Scan for the cell matching the given text and deliver its (x, y) coordinate at center. 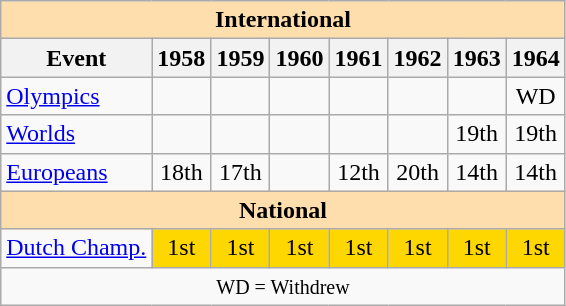
Dutch Champ. (76, 248)
18th (182, 172)
12th (358, 172)
20th (418, 172)
Europeans (76, 172)
1963 (476, 58)
1962 (418, 58)
1959 (240, 58)
WD (536, 96)
Worlds (76, 134)
International (283, 20)
1958 (182, 58)
1964 (536, 58)
1961 (358, 58)
1960 (300, 58)
17th (240, 172)
Event (76, 58)
Olympics (76, 96)
WD = Withdrew (283, 286)
National (283, 210)
